Locate the cell with the specified text and output its (X, Y) center coordinate. 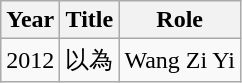
2012 (30, 60)
Wang Zi Yi (180, 60)
Role (180, 20)
以為 (90, 60)
Year (30, 20)
Title (90, 20)
